Pinpoint the cell where the given text exists, returning its [X, Y] midpoint coordinate. 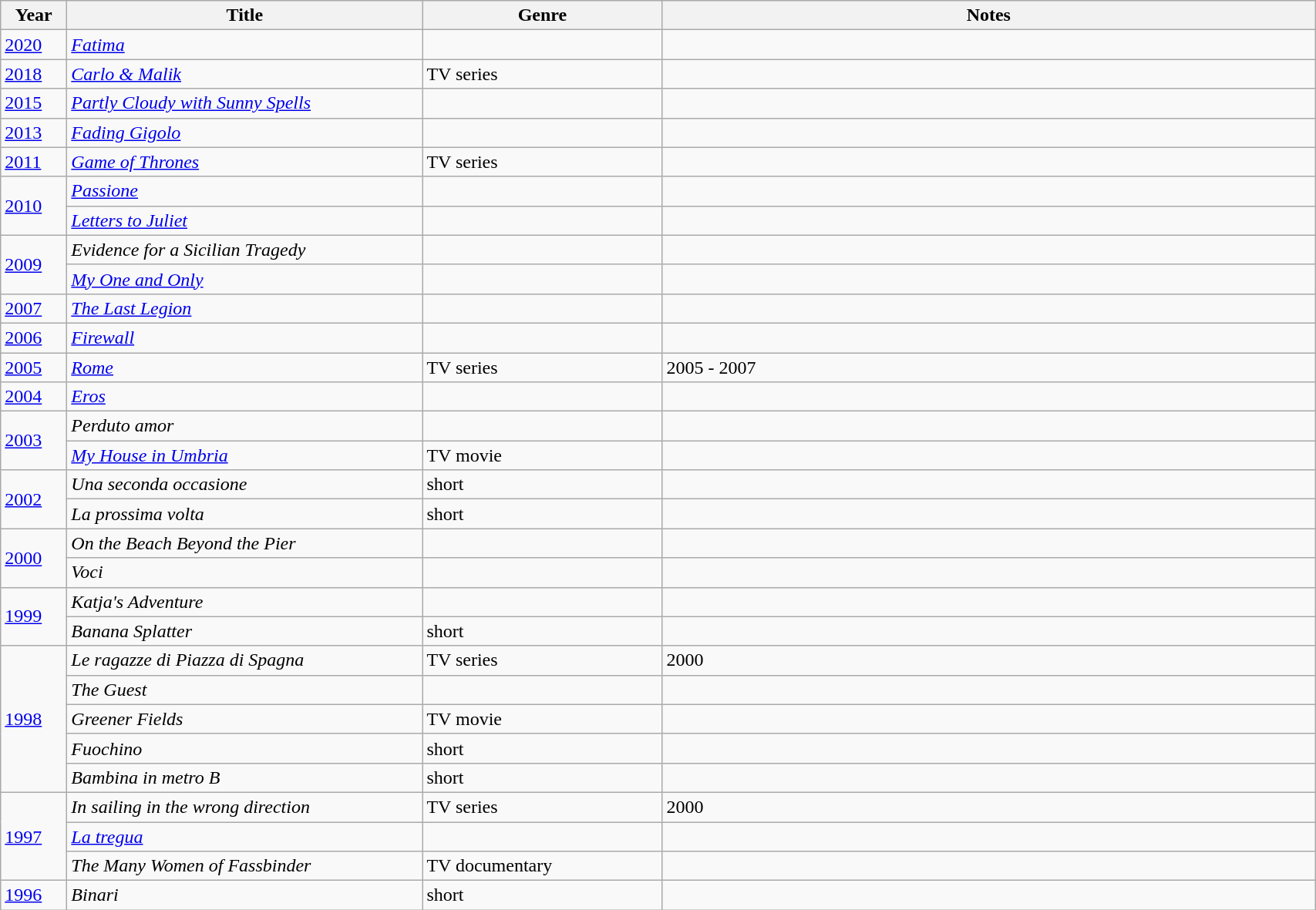
2009 [34, 264]
Title [245, 15]
The Many Women of Fassbinder [245, 866]
Evidence for a Sicilian Tragedy [245, 250]
Voci [245, 573]
On the Beach Beyond the Pier [245, 543]
2005 [34, 368]
2004 [34, 397]
La tregua [245, 836]
2018 [34, 74]
Notes [988, 15]
Year [34, 15]
1998 [34, 719]
Game of Thrones [245, 162]
2002 [34, 499]
Una seconda occasione [245, 485]
Fuochino [245, 748]
1996 [34, 895]
Binari [245, 895]
Banana Splatter [245, 631]
Eros [245, 397]
1999 [34, 616]
Carlo & Malik [245, 74]
Fading Gigolo [245, 133]
Passione [245, 191]
Firewall [245, 337]
My House in Umbria [245, 455]
2005 - 2007 [988, 368]
Fatima [245, 45]
Greener Fields [245, 719]
2007 [34, 308]
2015 [34, 103]
My One and Only [245, 279]
Le ragazze di Piazza di Spagna [245, 660]
The Guest [245, 690]
2020 [34, 45]
1997 [34, 836]
Katja's Adventure [245, 602]
Genre [543, 15]
2011 [34, 162]
2010 [34, 206]
Partly Cloudy with Sunny Spells [245, 103]
Bambina in metro B [245, 777]
Rome [245, 368]
La prossima volta [245, 514]
2006 [34, 337]
2013 [34, 133]
TV documentary [543, 866]
Letters to Juliet [245, 220]
The Last Legion [245, 308]
In sailing in the wrong direction [245, 807]
Perduto amor [245, 426]
2003 [34, 441]
